Output the (x, y) coordinate of the center of the cell containing the given text.  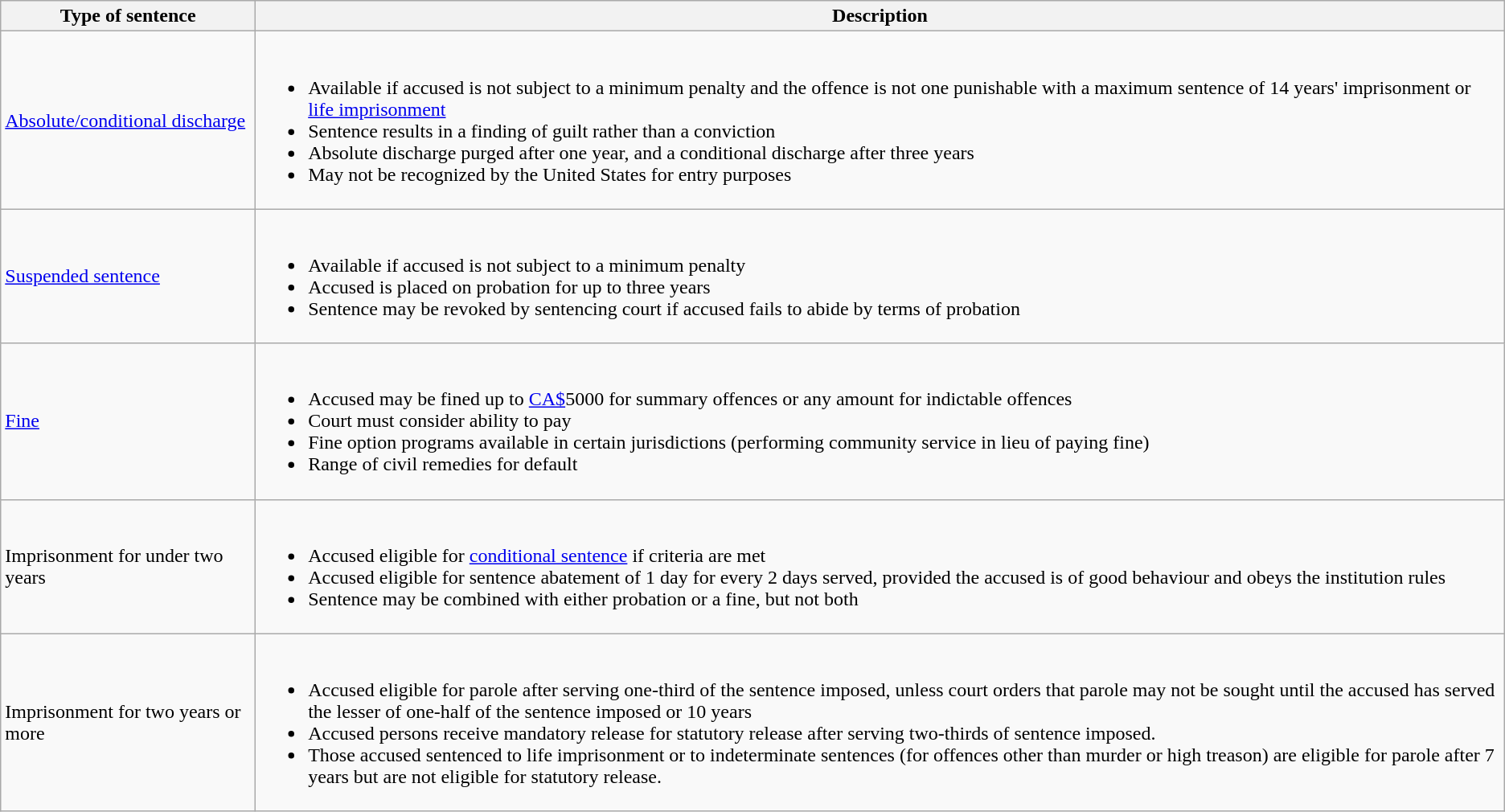
Imprisonment for two years or more (129, 722)
Imprisonment for under two years (129, 566)
Absolute/conditional discharge (129, 121)
Description (880, 16)
Fine (129, 421)
Suspended sentence (129, 277)
Type of sentence (129, 16)
